Extract the (X, Y) coordinate from the center of the cell holding the provided text.  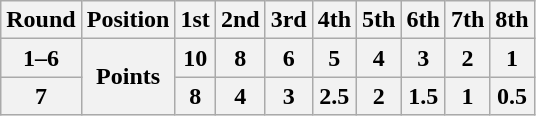
7 (41, 96)
Round (41, 20)
2.5 (334, 96)
5 (334, 58)
2nd (240, 20)
4th (334, 20)
5th (379, 20)
3rd (288, 20)
1.5 (423, 96)
Position (128, 20)
1–6 (41, 58)
10 (195, 58)
8th (512, 20)
6th (423, 20)
0.5 (512, 96)
1st (195, 20)
6 (288, 58)
Points (128, 77)
7th (467, 20)
